Return the (X, Y) coordinate for the center point of the cell that contains the specified text.  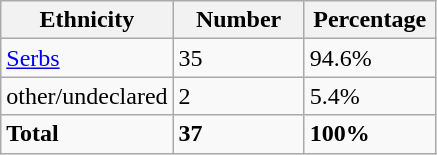
94.6% (370, 58)
2 (238, 96)
Total (87, 134)
Percentage (370, 20)
35 (238, 58)
37 (238, 134)
Serbs (87, 58)
5.4% (370, 96)
100% (370, 134)
Ethnicity (87, 20)
other/undeclared (87, 96)
Number (238, 20)
